Return (x, y) of the center of cell containing provided text 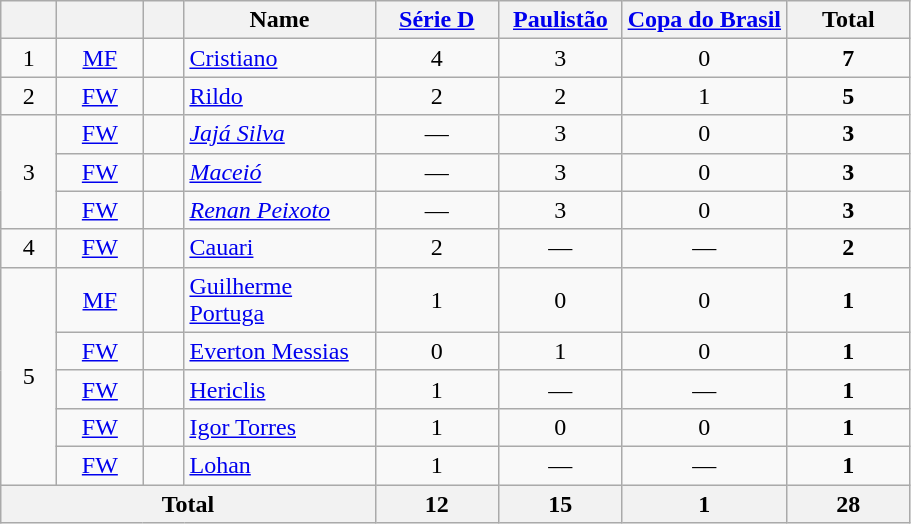
28 (849, 503)
Jajá Silva (280, 134)
Série D (437, 20)
Rildo (280, 96)
Guilherme Portuga (280, 300)
Cauari (280, 248)
7 (849, 58)
Maceió (280, 172)
Copa do Brasil (704, 20)
15 (561, 503)
Name (280, 20)
12 (437, 503)
Igor Torres (280, 427)
Renan Peixoto (280, 210)
Everton Messias (280, 351)
Cristiano (280, 58)
Hericlis (280, 389)
Paulistão (561, 20)
Lohan (280, 465)
